Pinpoint the cell where the given text exists, returning its (x, y) midpoint coordinate. 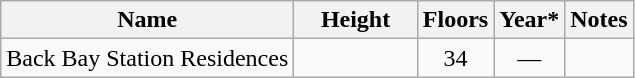
Floors (455, 20)
Year* (530, 20)
Notes (599, 20)
Back Bay Station Residences (148, 58)
34 (455, 58)
Name (148, 20)
— (530, 58)
Height (356, 20)
